Provide the (x, y) coordinate of the cell's center where the given text is located.  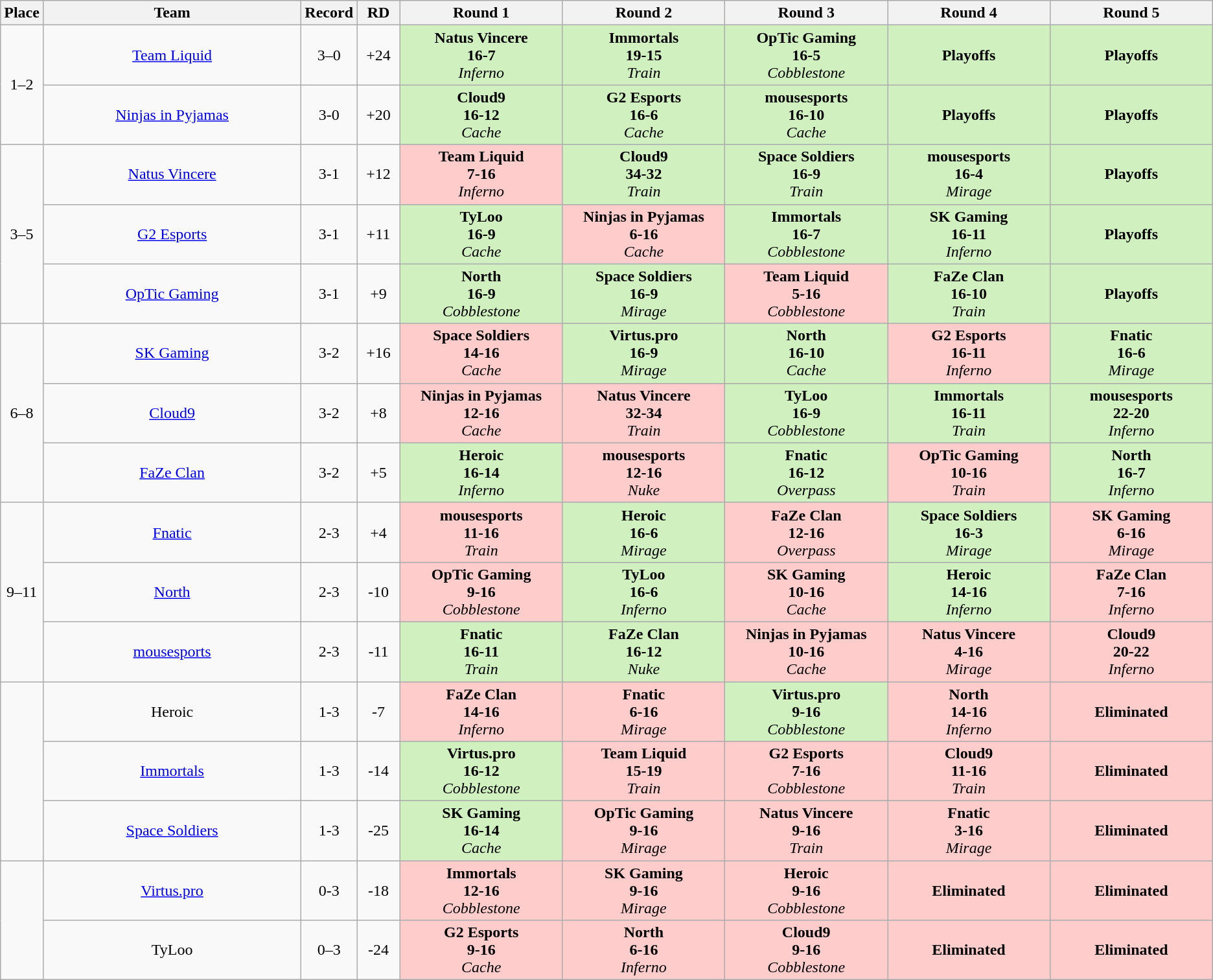
0–3 (329, 950)
+16 (378, 353)
Virtus.pro16-12Cobblestone (481, 771)
Cloud9 (172, 413)
OpTic Gaming9-16Mirage (644, 831)
Fnatic3-16Mirage (969, 831)
Virtus.pro9-16Cobblestone (806, 712)
Cloud99-16Cobblestone (806, 950)
-25 (378, 831)
mousesports11-16Train (481, 532)
Immortals (172, 771)
+12 (378, 174)
SK Gaming (172, 353)
Fnatic16-12Overpass (806, 472)
mousesports22-20Inferno (1131, 413)
G2 Esports16-11Inferno (969, 353)
+4 (378, 532)
North (172, 592)
Cloud916-12Cache (481, 115)
Team Liquid15-19Train (644, 771)
OpTic Gaming (172, 294)
3–5 (22, 234)
FaZe Clan (172, 472)
6–8 (22, 413)
Virtus.pro (172, 891)
Round 4 (969, 13)
FaZe Clan14-16Inferno (481, 712)
-18 (378, 891)
+8 (378, 413)
Team Liquid7-16Inferno (481, 174)
Team Liquid5-16Cobblestone (806, 294)
G2 Esports7-16Cobblestone (806, 771)
Virtus.pro16-9Mirage (644, 353)
Cloud920-22Inferno (1131, 651)
Fnatic (172, 532)
Round 3 (806, 13)
North16-9Cobblestone (481, 294)
-10 (378, 592)
mousesports16-10Cache (806, 115)
North6-16Inferno (644, 950)
TyLoo16-9Cache (481, 234)
3–0 (329, 55)
SK Gaming6-16Mirage (1131, 532)
Space Soldiers16-9Train (806, 174)
mousesports12-16Nuke (644, 472)
OpTic Gaming10-16Train (969, 472)
Fnatic16-11Train (481, 651)
FaZe Clan12-16Overpass (806, 532)
Space Soldiers (172, 831)
SK Gaming16-14Cache (481, 831)
Heroic9-16Cobblestone (806, 891)
Record (329, 13)
RD (378, 13)
North16-10Cache (806, 353)
SK Gaming10-16Cache (806, 592)
TyLoo16-9Cobblestone (806, 413)
Ninjas in Pyjamas6-16Cache (644, 234)
Space Soldiers16-3Mirage (969, 532)
OpTic Gaming9-16Cobblestone (481, 592)
Natus Vincere32-34Train (644, 413)
TyLoo (172, 950)
Round 1 (481, 13)
Ninjas in Pyjamas (172, 115)
Ninjas in Pyjamas12-16Cache (481, 413)
Immortals16-11Train (969, 413)
Round 2 (644, 13)
Cloud934-32Train (644, 174)
Heroic14-16Inferno (969, 592)
Immortals19-15Train (644, 55)
-11 (378, 651)
Cloud911-16Train (969, 771)
North16-7Inferno (1131, 472)
FaZe Clan16-12Nuke (644, 651)
1–2 (22, 85)
FaZe Clan7-16Inferno (1131, 592)
mousesports (172, 651)
SK Gaming9-16Mirage (644, 891)
Team Liquid (172, 55)
Natus Vincere (172, 174)
Ninjas in Pyjamas10-16Cache (806, 651)
Fnatic6-16Mirage (644, 712)
Immortals12-16Cobblestone (481, 891)
OpTic Gaming16-5Cobblestone (806, 55)
Place (22, 13)
+5 (378, 472)
Heroic16-14Inferno (481, 472)
+24 (378, 55)
-14 (378, 771)
-24 (378, 950)
TyLoo16-6Inferno (644, 592)
Round 5 (1131, 13)
+11 (378, 234)
Team (172, 13)
G2 Esports (172, 234)
Immortals16-7Cobblestone (806, 234)
Natus Vincere4-16Mirage (969, 651)
North14-16Inferno (969, 712)
3-0 (329, 115)
mousesports16-4Mirage (969, 174)
9–11 (22, 592)
+9 (378, 294)
-7 (378, 712)
0-3 (329, 891)
+20 (378, 115)
Heroic (172, 712)
Natus Vincere16-7Inferno (481, 55)
Heroic16-6Mirage (644, 532)
Fnatic16-6Mirage (1131, 353)
G2 Esports16-6Cache (644, 115)
SK Gaming16-11Inferno (969, 234)
Space Soldiers16-9Mirage (644, 294)
FaZe Clan16-10Train (969, 294)
Space Soldiers14-16Cache (481, 353)
Natus Vincere9-16Train (806, 831)
G2 Esports9-16Cache (481, 950)
